Capture the cell that displays the provided text and extract its (X, Y) central coordinate. 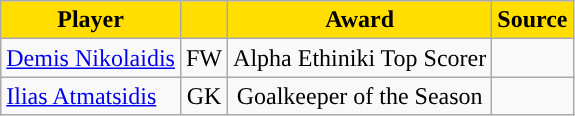
Alpha Ethiniki Top Scorer (360, 58)
FW (204, 58)
Goalkeeper of the Season (360, 96)
Source (532, 20)
GK (204, 96)
Demis Nikolaidis (91, 58)
Ilias Atmatsidis (91, 96)
Player (91, 20)
Award (360, 20)
